From the cell containing the given text, extract its center point as (x, y) coordinate. 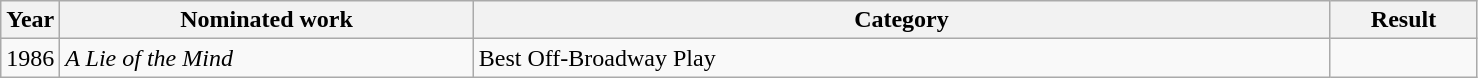
Result (1404, 20)
Category (901, 20)
A Lie of the Mind (266, 58)
Best Off-Broadway Play (901, 58)
Year (30, 20)
1986 (30, 58)
Nominated work (266, 20)
